Detect which cell encompasses the target text, then output its (X, Y) center coordinate. 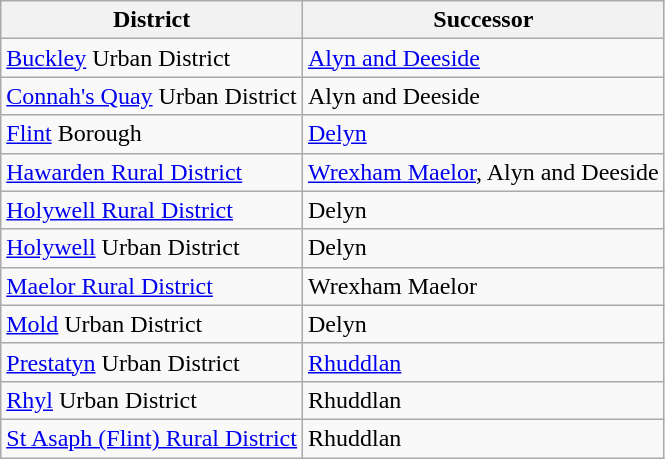
Buckley Urban District (152, 58)
Hawarden Rural District (152, 172)
Maelor Rural District (152, 286)
Holywell Rural District (152, 210)
Connah's Quay Urban District (152, 96)
Rhyl Urban District (152, 400)
Successor (483, 20)
Holywell Urban District (152, 248)
Mold Urban District (152, 324)
Flint Borough (152, 134)
Wrexham Maelor (483, 286)
Wrexham Maelor, Alyn and Deeside (483, 172)
St Asaph (Flint) Rural District (152, 438)
Prestatyn Urban District (152, 362)
District (152, 20)
